From the cell containing the given text, extract its center point as [x, y] coordinate. 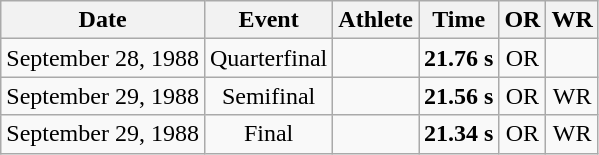
21.56 s [458, 96]
Event [268, 20]
Final [268, 134]
Semifinal [268, 96]
September 28, 1988 [103, 58]
Date [103, 20]
Quarterfinal [268, 58]
21.76 s [458, 58]
Athlete [376, 20]
21.34 s [458, 134]
Time [458, 20]
